Scan for the cell matching the given text and deliver its (x, y) coordinate at center. 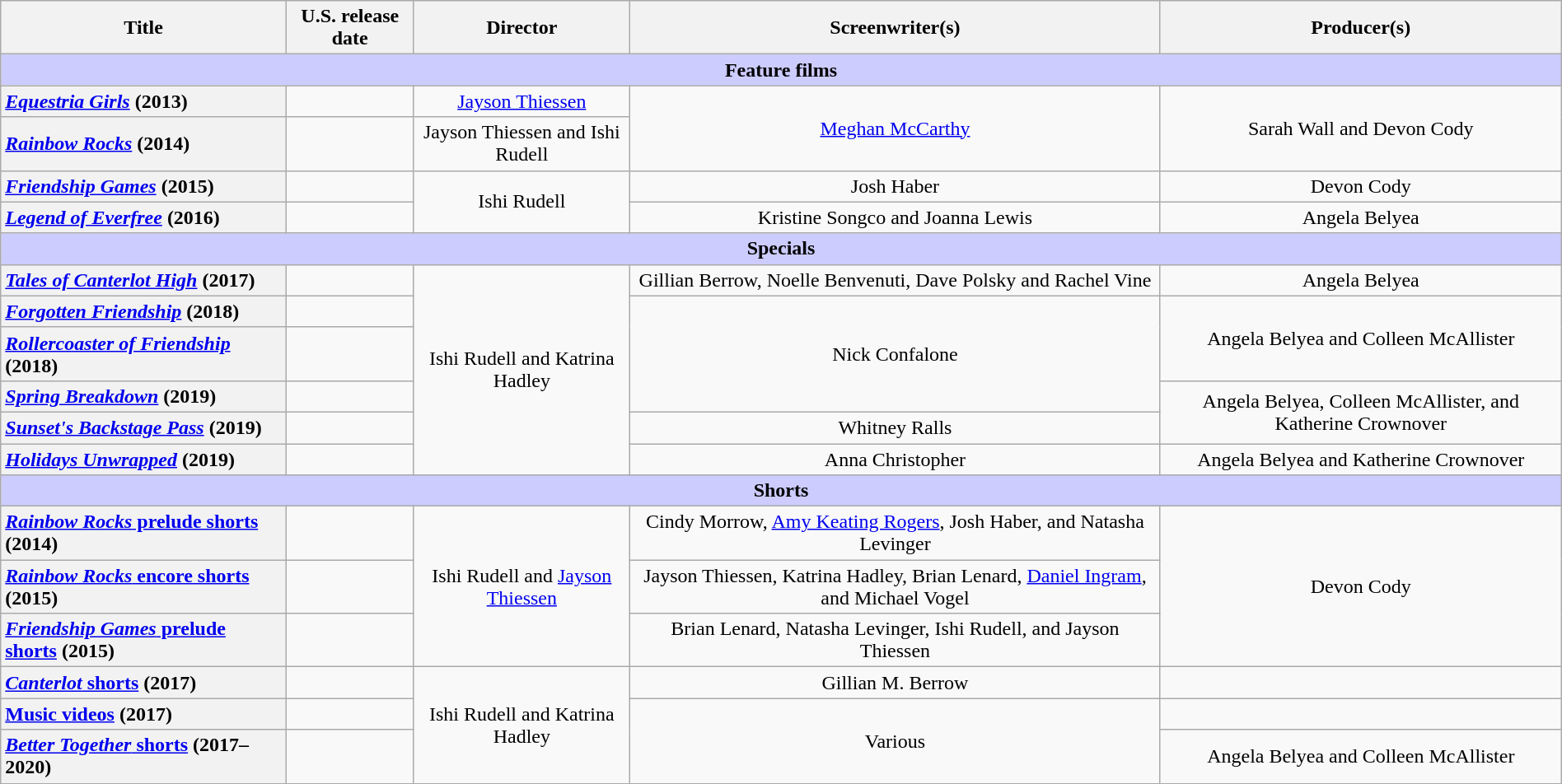
Sarah Wall and Devon Cody (1361, 128)
Feature films (781, 70)
Brian Lenard, Natasha Levinger, Ishi Rudell, and Jayson Thiessen (896, 641)
Rainbow Rocks prelude shorts (2014) (143, 534)
Canterlot shorts (2017) (143, 683)
Legend of Everfree (2016) (143, 217)
Anna Christopher (896, 459)
Spring Breakdown (2019) (143, 396)
Whitney Ralls (896, 427)
U.S. release date (351, 28)
Tales of Canterlot High (2017) (143, 280)
Angela Belyea, Colleen McAllister, and Katherine Crownover (1361, 412)
Rainbow Rocks encore shorts (2015) (143, 586)
Jayson Thiessen, Katrina Hadley, Brian Lenard, Daniel Ingram, and Michael Vogel (896, 586)
Friendship Games (2015) (143, 186)
Shorts (781, 491)
Rollercoaster of Friendship (2018) (143, 354)
Ishi Rudell (522, 202)
Jayson Thiessen (522, 101)
Producer(s) (1361, 28)
Ishi Rudell and Jayson Thiessen (522, 586)
Jayson Thiessen and Ishi Rudell (522, 143)
Music videos (2017) (143, 714)
Director (522, 28)
Specials (781, 249)
Holidays Unwrapped (2019) (143, 459)
Kristine Songco and Joanna Lewis (896, 217)
Josh Haber (896, 186)
Gillian Berrow, Noelle Benvenuti, Dave Polsky and Rachel Vine (896, 280)
Cindy Morrow, Amy Keating Rogers, Josh Haber, and Natasha Levinger (896, 534)
Equestria Girls (2013) (143, 101)
Screenwriter(s) (896, 28)
Gillian M. Berrow (896, 683)
Better Together shorts (2017–2020) (143, 756)
Forgotten Friendship (2018) (143, 311)
Angela Belyea and Katherine Crownover (1361, 459)
Rainbow Rocks (2014) (143, 143)
Title (143, 28)
Sunset's Backstage Pass (2019) (143, 427)
Friendship Games prelude shorts (2015) (143, 641)
Meghan McCarthy (896, 128)
Nick Confalone (896, 354)
Various (896, 741)
